Search for the cell housing the specified text and yield its (x, y) center coordinate. 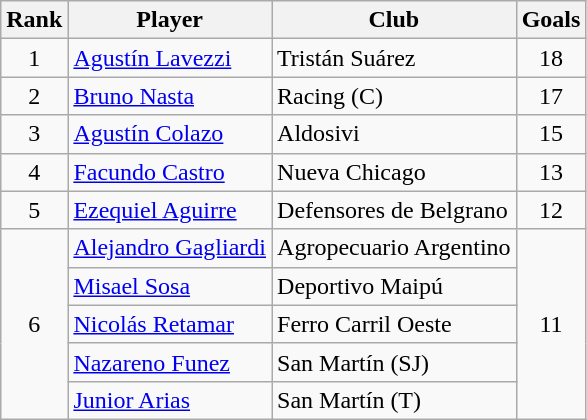
3 (34, 134)
San Martín (T) (394, 400)
2 (34, 96)
1 (34, 58)
Ezequiel Aguirre (170, 210)
13 (551, 172)
Rank (34, 20)
17 (551, 96)
Ferro Carril Oeste (394, 324)
12 (551, 210)
Agropecuario Argentino (394, 248)
San Martín (SJ) (394, 362)
Facundo Castro (170, 172)
6 (34, 324)
Club (394, 20)
5 (34, 210)
4 (34, 172)
Tristán Suárez (394, 58)
Defensores de Belgrano (394, 210)
Nicolás Retamar (170, 324)
Alejandro Gagliardi (170, 248)
Nueva Chicago (394, 172)
Misael Sosa (170, 286)
Nazareno Funez (170, 362)
15 (551, 134)
Junior Arias (170, 400)
Player (170, 20)
Agustín Colazo (170, 134)
Agustín Lavezzi (170, 58)
Bruno Nasta (170, 96)
Aldosivi (394, 134)
Racing (C) (394, 96)
11 (551, 324)
18 (551, 58)
Goals (551, 20)
Deportivo Maipú (394, 286)
